Identify which cell holds the provided text, then report its [X, Y] central coordinate. 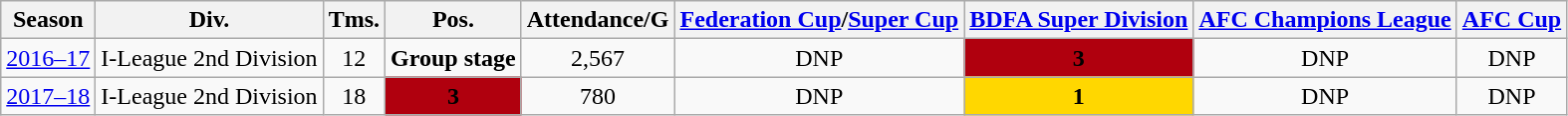
2017–18 [48, 96]
Pos. [454, 20]
Div. [209, 20]
Tms. [354, 20]
Group stage [454, 58]
AFC Champions League [1325, 20]
Season [48, 20]
1 [1079, 96]
Federation Cup/Super Cup [819, 20]
Attendance/G [598, 20]
AFC Cup [1511, 20]
BDFA Super Division [1079, 20]
2,567 [598, 58]
18 [354, 96]
2016–17 [48, 58]
780 [598, 96]
12 [354, 58]
